Search for the cell housing the specified text and yield its [X, Y] center coordinate. 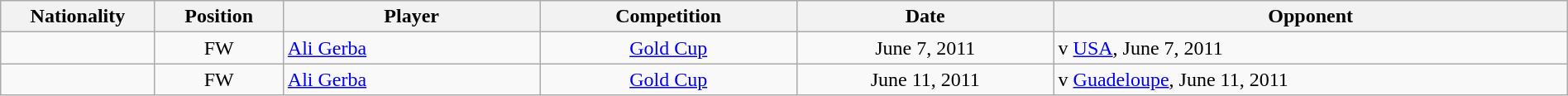
v USA, June 7, 2011 [1310, 48]
Opponent [1310, 17]
v Guadeloupe, June 11, 2011 [1310, 79]
Competition [668, 17]
Date [925, 17]
Position [218, 17]
June 7, 2011 [925, 48]
June 11, 2011 [925, 79]
Player [412, 17]
Nationality [78, 17]
